Find where the given text appears and provide that cell's center as (X, Y) coordinate. 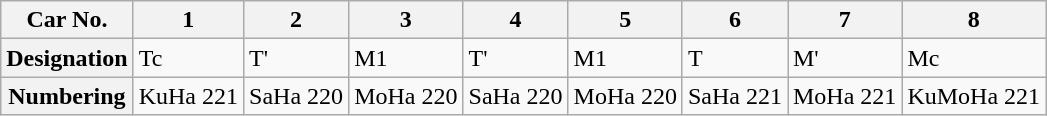
Numbering (67, 96)
6 (734, 20)
1 (188, 20)
Mc (974, 58)
SaHa 221 (734, 96)
KuMoHa 221 (974, 96)
M' (845, 58)
Tc (188, 58)
2 (296, 20)
KuHa 221 (188, 96)
MoHa 221 (845, 96)
3 (406, 20)
Designation (67, 58)
4 (516, 20)
T (734, 58)
Car No. (67, 20)
7 (845, 20)
5 (625, 20)
8 (974, 20)
